Return [X, Y] of the center of cell containing provided text 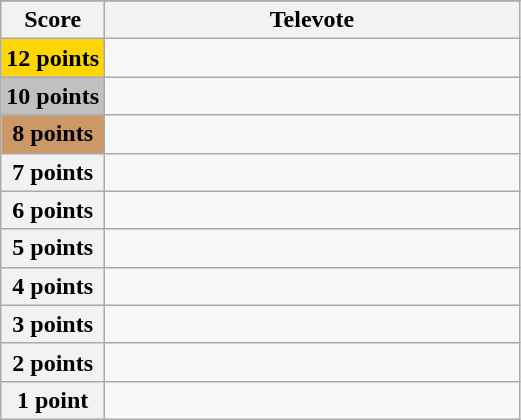
6 points [53, 210]
Score [53, 20]
5 points [53, 248]
Televote [312, 20]
8 points [53, 134]
4 points [53, 286]
12 points [53, 58]
2 points [53, 362]
7 points [53, 172]
10 points [53, 96]
1 point [53, 400]
3 points [53, 324]
